Detect which cell encompasses the target text, then output its [x, y] center coordinate. 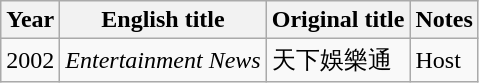
2002 [30, 60]
Notes [444, 20]
English title [163, 20]
天下娛樂通 [338, 60]
Entertainment News [163, 60]
Year [30, 20]
Host [444, 60]
Original title [338, 20]
